Find where the given text appears and provide that cell's center as [x, y] coordinate. 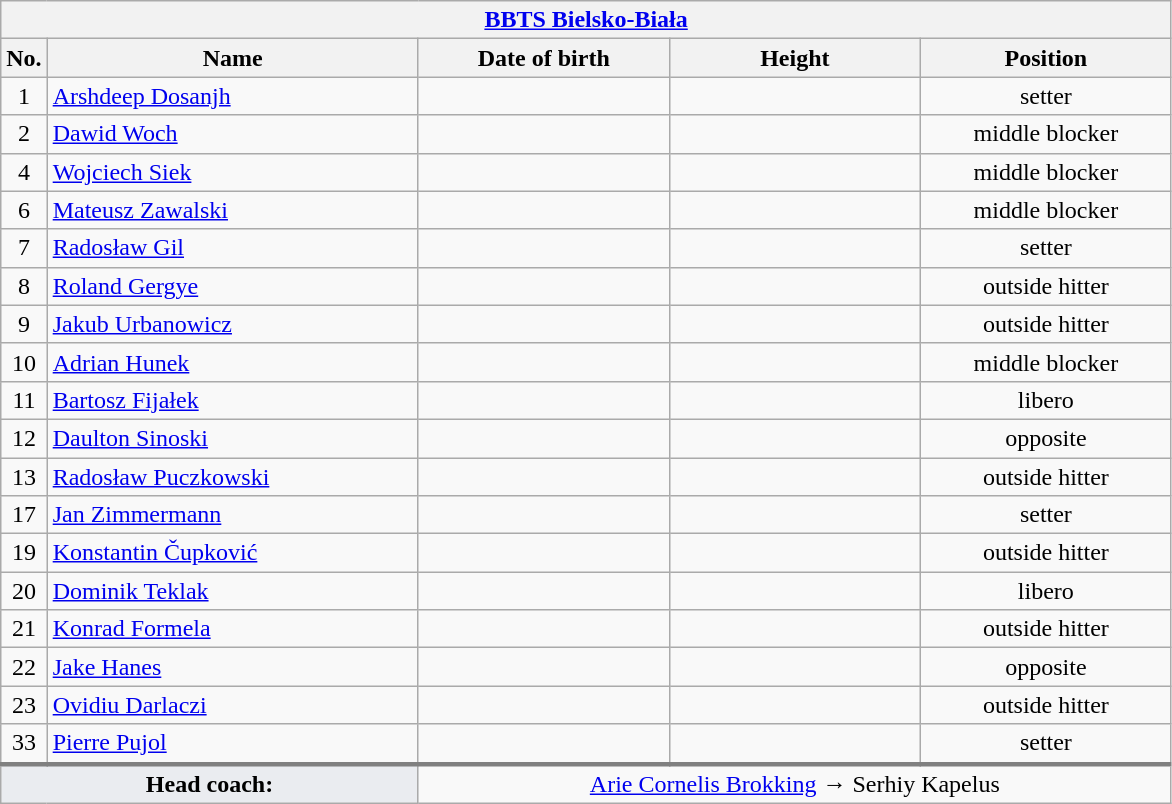
19 [24, 553]
Daulton Sinoski [232, 438]
23 [24, 705]
22 [24, 667]
6 [24, 210]
Arie Cornelis Brokking → Serhiy Kapelus [794, 784]
4 [24, 172]
Height [794, 58]
2 [24, 134]
Jan Zimmermann [232, 515]
Jake Hanes [232, 667]
Position [1046, 58]
BBTS Bielsko-Biała [586, 20]
Konstantin Čupković [232, 553]
Dawid Woch [232, 134]
7 [24, 248]
Dominik Teklak [232, 591]
No. [24, 58]
17 [24, 515]
Name [232, 58]
1 [24, 96]
Ovidiu Darlaczi [232, 705]
Konrad Formela [232, 629]
Arshdeep Dosanjh [232, 96]
Mateusz Zawalski [232, 210]
9 [24, 324]
Radosław Puczkowski [232, 477]
Bartosz Fijałek [232, 400]
Wojciech Siek [232, 172]
33 [24, 744]
11 [24, 400]
Jakub Urbanowicz [232, 324]
13 [24, 477]
Head coach: [210, 784]
10 [24, 362]
12 [24, 438]
Adrian Hunek [232, 362]
Roland Gergye [232, 286]
Date of birth [544, 58]
Pierre Pujol [232, 744]
Radosław Gil [232, 248]
8 [24, 286]
20 [24, 591]
21 [24, 629]
